Return [x, y] of the center of cell containing provided text 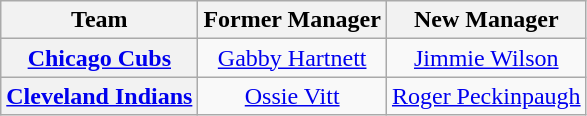
Ossie Vitt [292, 96]
Jimmie Wilson [486, 58]
Former Manager [292, 20]
Roger Peckinpaugh [486, 96]
Chicago Cubs [100, 58]
Cleveland Indians [100, 96]
Gabby Hartnett [292, 58]
Team [100, 20]
New Manager [486, 20]
